From the cell containing the given text, extract its center point as [x, y] coordinate. 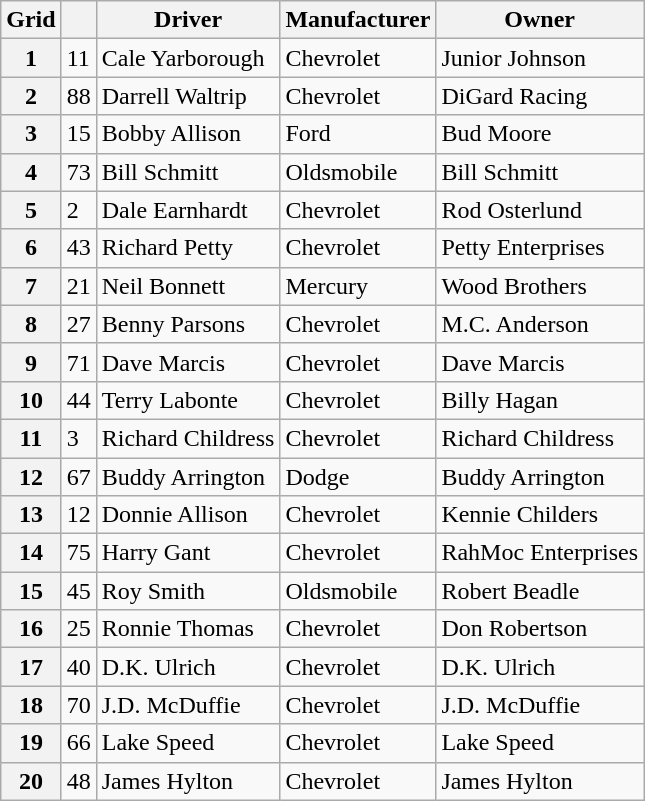
4 [31, 172]
8 [31, 324]
Richard Petty [188, 248]
Petty Enterprises [540, 248]
M.C. Anderson [540, 324]
Mercury [358, 286]
Darrell Waltrip [188, 96]
19 [31, 743]
Neil Bonnett [188, 286]
71 [78, 362]
Cale Yarborough [188, 58]
45 [78, 591]
Dale Earnhardt [188, 210]
70 [78, 705]
Robert Beadle [540, 591]
10 [31, 400]
43 [78, 248]
88 [78, 96]
21 [78, 286]
40 [78, 667]
18 [31, 705]
5 [31, 210]
27 [78, 324]
Owner [540, 20]
73 [78, 172]
Dodge [358, 477]
Don Robertson [540, 629]
Rod Osterlund [540, 210]
44 [78, 400]
Donnie Allison [188, 515]
Manufacturer [358, 20]
6 [31, 248]
48 [78, 781]
Grid [31, 20]
Bobby Allison [188, 134]
Terry Labonte [188, 400]
14 [31, 553]
7 [31, 286]
Roy Smith [188, 591]
Ford [358, 134]
Wood Brothers [540, 286]
25 [78, 629]
1 [31, 58]
Kennie Childers [540, 515]
Junior Johnson [540, 58]
Ronnie Thomas [188, 629]
Benny Parsons [188, 324]
DiGard Racing [540, 96]
Harry Gant [188, 553]
RahMoc Enterprises [540, 553]
20 [31, 781]
Billy Hagan [540, 400]
75 [78, 553]
Bud Moore [540, 134]
66 [78, 743]
Driver [188, 20]
13 [31, 515]
16 [31, 629]
9 [31, 362]
67 [78, 477]
17 [31, 667]
